Find where the given text appears and provide that cell's center as (X, Y) coordinate. 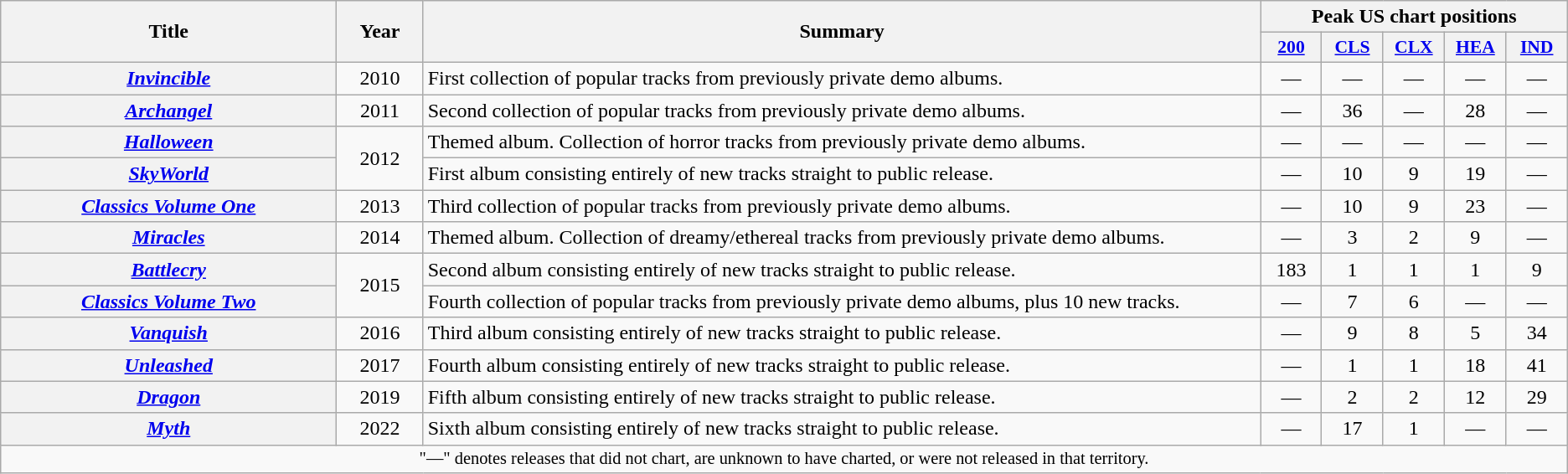
IND (1536, 48)
Second album consisting entirely of new tracks straight to public release. (842, 270)
2019 (380, 397)
Sixth album consisting entirely of new tracks straight to public release. (842, 429)
HEA (1476, 48)
Title (169, 32)
34 (1536, 333)
"—" denotes releases that did not chart, are unknown to have charted, or were not released in that territory. (784, 459)
Second collection of popular tracks from previously private demo albums. (842, 110)
2022 (380, 429)
6 (1414, 301)
Peak US chart positions (1414, 17)
First album consisting entirely of new tracks straight to public release. (842, 174)
29 (1536, 397)
17 (1352, 429)
2012 (380, 158)
CLS (1352, 48)
2013 (380, 206)
Vanquish (169, 333)
Fifth album consisting entirely of new tracks straight to public release. (842, 397)
Year (380, 32)
23 (1476, 206)
Third album consisting entirely of new tracks straight to public release. (842, 333)
200 (1292, 48)
Invincible (169, 78)
12 (1476, 397)
Battlecry (169, 270)
3 (1352, 238)
Myth (169, 429)
2014 (380, 238)
SkyWorld (169, 174)
41 (1536, 365)
Halloween (169, 142)
Classics Volume Two (169, 301)
2010 (380, 78)
Miracles (169, 238)
2016 (380, 333)
18 (1476, 365)
Classics Volume One (169, 206)
First collection of popular tracks from previously private demo albums. (842, 78)
Dragon (169, 397)
7 (1352, 301)
8 (1414, 333)
5 (1476, 333)
Themed album. Collection of horror tracks from previously private demo albums. (842, 142)
Third collection of popular tracks from previously private demo albums. (842, 206)
Fourth album consisting entirely of new tracks straight to public release. (842, 365)
Fourth collection of popular tracks from previously private demo albums, plus 10 new tracks. (842, 301)
CLX (1414, 48)
2017 (380, 365)
36 (1352, 110)
Themed album. Collection of dreamy/ethereal tracks from previously private demo albums. (842, 238)
183 (1292, 270)
28 (1476, 110)
Summary (842, 32)
Archangel (169, 110)
19 (1476, 174)
2015 (380, 286)
2011 (380, 110)
Unleashed (169, 365)
